Return [x, y] of the center of cell containing provided text 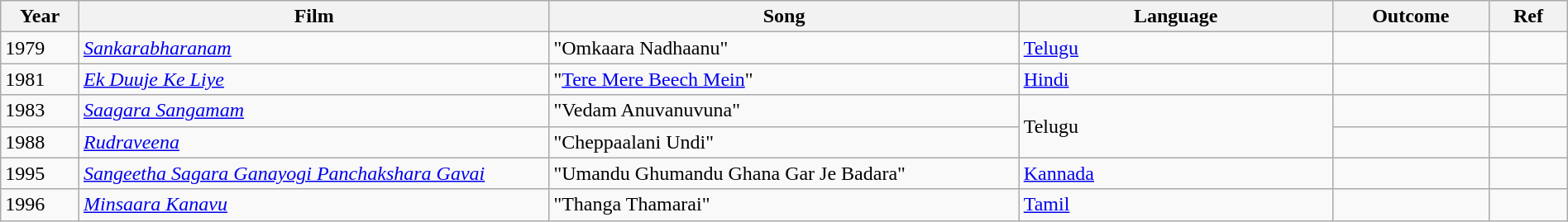
1981 [40, 79]
"Vedam Anuvanuvuna" [784, 111]
Minsaara Kanavu [313, 205]
Song [784, 17]
1988 [40, 142]
Ref [1528, 17]
Film [313, 17]
"Omkaara Nadhaanu" [784, 48]
Tamil [1176, 205]
1996 [40, 205]
Rudraveena [313, 142]
Ek Duuje Ke Liye [313, 79]
Year [40, 17]
"Umandu Ghumandu Ghana Gar Je Badara" [784, 173]
1979 [40, 48]
Sangeetha Sagara Ganayogi Panchakshara Gavai [313, 173]
1983 [40, 111]
Language [1176, 17]
Saagara Sangamam [313, 111]
Outcome [1411, 17]
1995 [40, 173]
Kannada [1176, 173]
"Thanga Thamarai" [784, 205]
Hindi [1176, 79]
"Cheppaalani Undi" [784, 142]
Sankarabharanam [313, 48]
"Tere Mere Beech Mein" [784, 79]
